Search for the cell housing the specified text and yield its (x, y) center coordinate. 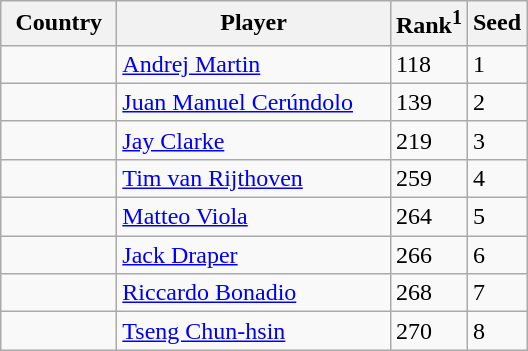
266 (428, 255)
7 (496, 293)
4 (496, 178)
Tseng Chun-hsin (254, 331)
Matteo Viola (254, 217)
Rank1 (428, 24)
Andrej Martin (254, 64)
3 (496, 140)
2 (496, 102)
268 (428, 293)
264 (428, 217)
1 (496, 64)
Player (254, 24)
Jack Draper (254, 255)
118 (428, 64)
219 (428, 140)
259 (428, 178)
5 (496, 217)
Jay Clarke (254, 140)
Tim van Rijthoven (254, 178)
139 (428, 102)
Country (59, 24)
Seed (496, 24)
270 (428, 331)
6 (496, 255)
Juan Manuel Cerúndolo (254, 102)
Riccardo Bonadio (254, 293)
8 (496, 331)
